Detect which cell encompasses the target text, then output its (X, Y) center coordinate. 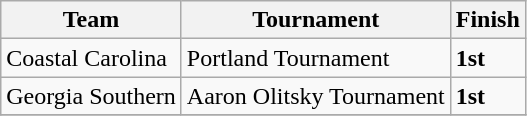
Team (92, 20)
Tournament (316, 20)
Georgia Southern (92, 96)
Coastal Carolina (92, 58)
Aaron Olitsky Tournament (316, 96)
Finish (488, 20)
Portland Tournament (316, 58)
